Pinpoint the cell where the given text exists, returning its (X, Y) midpoint coordinate. 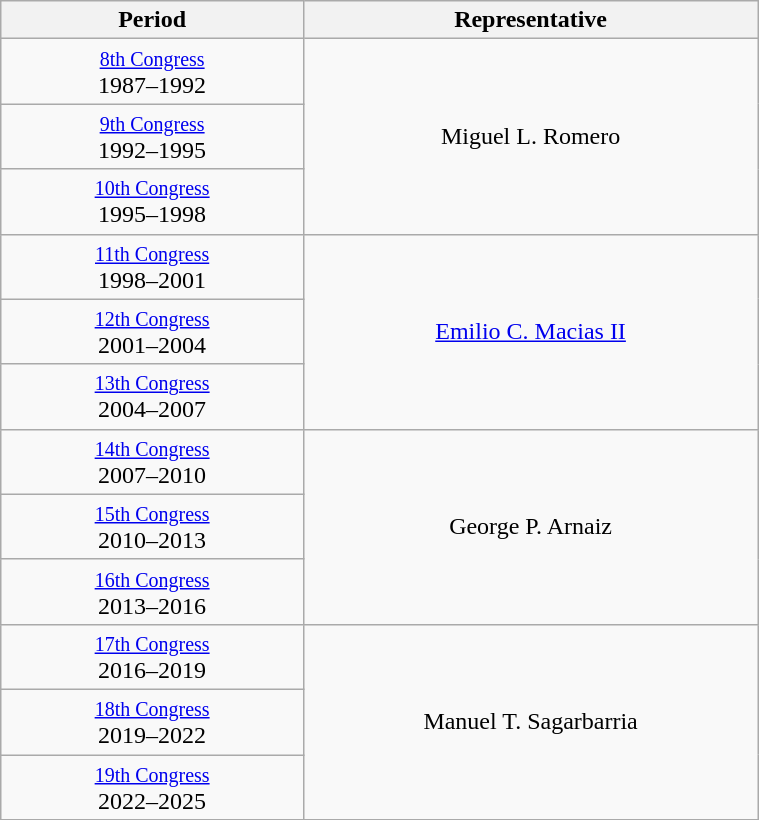
15th Congress2010–2013 (152, 526)
12th Congress2001–2004 (152, 332)
18th Congress2019–2022 (152, 722)
Miguel L. Romero (530, 136)
11th Congress1998–2001 (152, 266)
13th Congress2004–2007 (152, 396)
14th Congress2007–2010 (152, 462)
10th Congress1995–1998 (152, 202)
16th Congress2013–2016 (152, 592)
Period (152, 20)
George P. Arnaiz (530, 526)
17th Congress2016–2019 (152, 656)
Representative (530, 20)
8th Congress1987–1992 (152, 72)
Emilio C. Macias II (530, 332)
Manuel T. Sagarbarria (530, 722)
19th Congress2022–2025 (152, 786)
9th Congress1992–1995 (152, 136)
